Extract the [x, y] coordinate from the center of the cell holding the provided text.  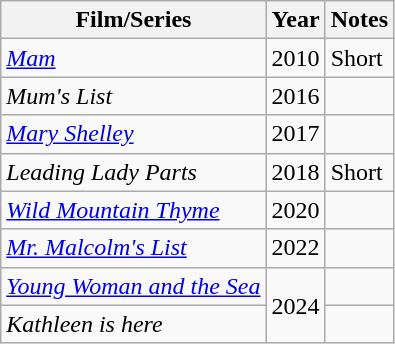
Year [296, 20]
2016 [296, 96]
2010 [296, 58]
2018 [296, 172]
Young Woman and the Sea [134, 286]
Mr. Malcolm's List [134, 248]
Kathleen is here [134, 324]
2017 [296, 134]
Film/Series [134, 20]
Notes [359, 20]
Leading Lady Parts [134, 172]
2024 [296, 305]
Mam [134, 58]
2022 [296, 248]
Wild Mountain Thyme [134, 210]
Mary Shelley [134, 134]
2020 [296, 210]
Mum's List [134, 96]
